Search for the cell housing the specified text and yield its (x, y) center coordinate. 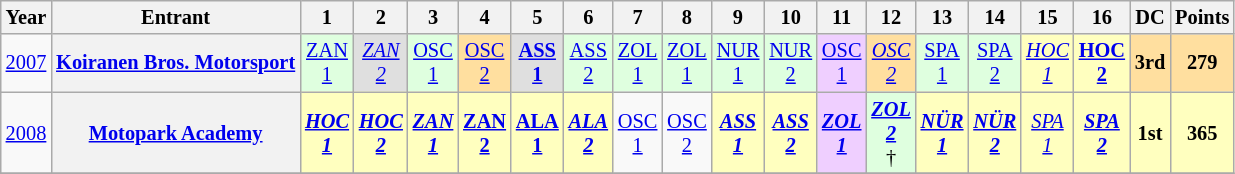
Koiranen Bros. Motorsport (176, 63)
Year (26, 17)
12 (890, 17)
3 (433, 17)
11 (842, 17)
Entrant (176, 17)
NUR1 (738, 63)
16 (1102, 17)
10 (790, 17)
7 (638, 17)
NUR2 (790, 63)
Points (1202, 17)
6 (588, 17)
8 (686, 17)
NÜR1 (942, 133)
365 (1202, 133)
3rd (1150, 63)
ZOL2† (890, 133)
1st (1150, 133)
4 (484, 17)
13 (942, 17)
2008 (26, 133)
1 (327, 17)
NÜR2 (994, 133)
ALA2 (588, 133)
DC (1150, 17)
2 (381, 17)
ALA1 (538, 133)
14 (994, 17)
Motopark Academy (176, 133)
9 (738, 17)
15 (1048, 17)
279 (1202, 63)
2007 (26, 63)
5 (538, 17)
